For the text-containing cell, return its midpoint in (X, Y) coordinate format. 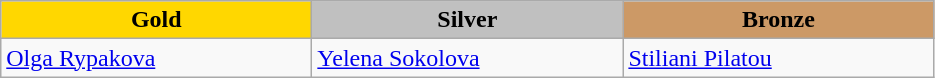
Yelena Sokolova (468, 58)
Silver (468, 20)
Gold (156, 20)
Bronze (778, 20)
Olga Rypakova (156, 58)
Stiliani Pilatou (778, 58)
